Output the (x, y) coordinate of the center of the cell containing the given text.  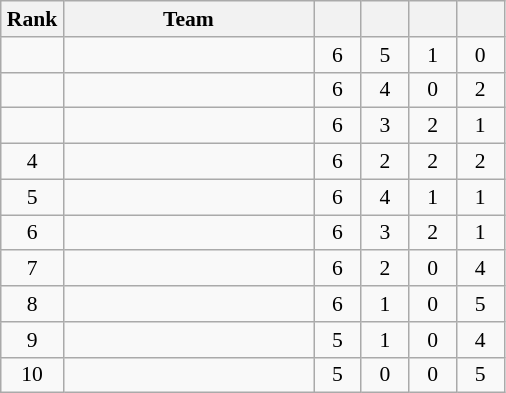
7 (32, 269)
Team (188, 19)
8 (32, 304)
Rank (32, 19)
9 (32, 340)
10 (32, 375)
